Capture the cell that displays the provided text and extract its (X, Y) central coordinate. 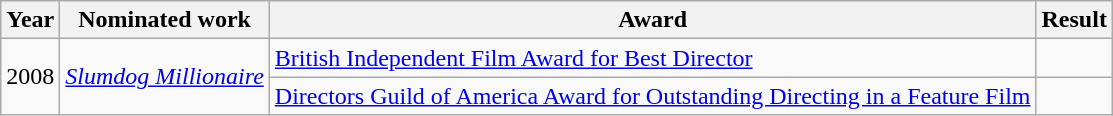
Slumdog Millionaire (165, 77)
Directors Guild of America Award for Outstanding Directing in a Feature Film (652, 96)
Result (1074, 20)
British Independent Film Award for Best Director (652, 58)
Nominated work (165, 20)
2008 (30, 77)
Award (652, 20)
Year (30, 20)
